Pinpoint the cell where the given text exists, returning its (x, y) midpoint coordinate. 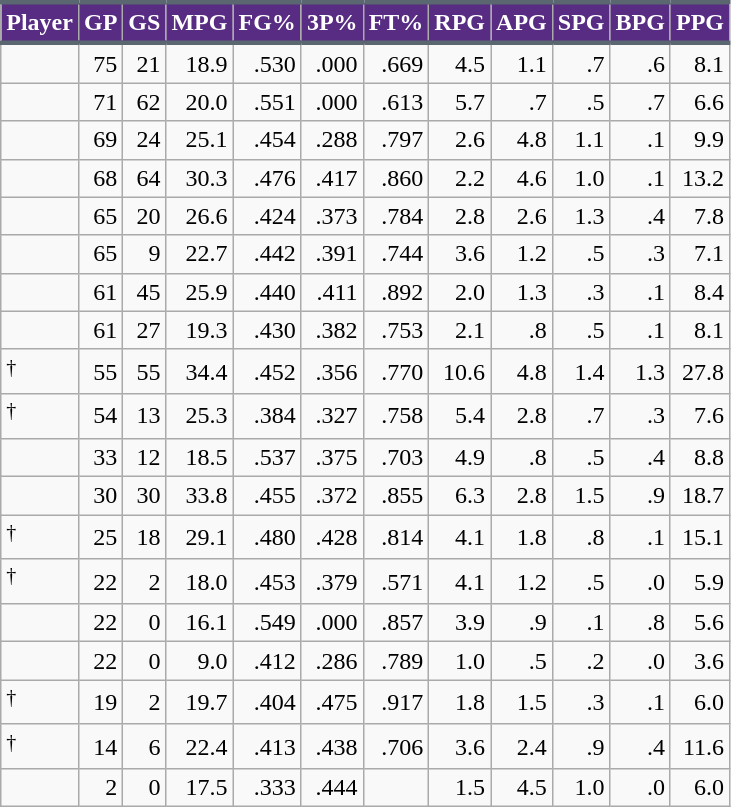
.452 (267, 372)
7.6 (700, 416)
5.4 (460, 416)
.373 (332, 216)
.6 (640, 63)
2.1 (460, 330)
.855 (396, 495)
25.3 (200, 416)
12 (144, 457)
.475 (332, 702)
4.6 (522, 178)
68 (100, 178)
18.0 (200, 582)
15.1 (700, 538)
.424 (267, 216)
.476 (267, 178)
19.3 (200, 330)
.442 (267, 254)
.382 (332, 330)
.551 (267, 102)
1.4 (581, 372)
2.2 (460, 178)
GS (144, 22)
11.6 (700, 746)
Player (40, 22)
19.7 (200, 702)
.391 (332, 254)
.444 (332, 788)
9 (144, 254)
.814 (396, 538)
18.9 (200, 63)
18 (144, 538)
.453 (267, 582)
24 (144, 140)
25 (100, 538)
3P% (332, 22)
54 (100, 416)
.286 (332, 661)
.753 (396, 330)
SPG (581, 22)
26.6 (200, 216)
22.7 (200, 254)
7.1 (700, 254)
19 (100, 702)
.333 (267, 788)
5.6 (700, 623)
27 (144, 330)
.327 (332, 416)
FT% (396, 22)
FG% (267, 22)
BPG (640, 22)
.455 (267, 495)
GP (100, 22)
.417 (332, 178)
.430 (267, 330)
.440 (267, 292)
.770 (396, 372)
6 (144, 746)
.375 (332, 457)
21 (144, 63)
27.8 (700, 372)
.857 (396, 623)
2.0 (460, 292)
.412 (267, 661)
.758 (396, 416)
.797 (396, 140)
MPG (200, 22)
.384 (267, 416)
62 (144, 102)
30.3 (200, 178)
20.0 (200, 102)
PPG (700, 22)
22.4 (200, 746)
.703 (396, 457)
.917 (396, 702)
20 (144, 216)
.379 (332, 582)
APG (522, 22)
.428 (332, 538)
.789 (396, 661)
.454 (267, 140)
4.9 (460, 457)
.2 (581, 661)
6.6 (700, 102)
10.6 (460, 372)
71 (100, 102)
2.4 (522, 746)
.613 (396, 102)
RPG (460, 22)
8.4 (700, 292)
25.9 (200, 292)
33 (100, 457)
18.7 (700, 495)
.288 (332, 140)
3.9 (460, 623)
33.8 (200, 495)
64 (144, 178)
75 (100, 63)
45 (144, 292)
25.1 (200, 140)
29.1 (200, 538)
18.5 (200, 457)
.411 (332, 292)
.537 (267, 457)
13.2 (700, 178)
9.9 (700, 140)
.549 (267, 623)
34.4 (200, 372)
.372 (332, 495)
.744 (396, 254)
.571 (396, 582)
7.8 (700, 216)
16.1 (200, 623)
.438 (332, 746)
.404 (267, 702)
9.0 (200, 661)
.860 (396, 178)
17.5 (200, 788)
.413 (267, 746)
5.9 (700, 582)
.356 (332, 372)
14 (100, 746)
8.8 (700, 457)
.706 (396, 746)
.480 (267, 538)
.892 (396, 292)
.669 (396, 63)
5.7 (460, 102)
69 (100, 140)
.784 (396, 216)
13 (144, 416)
6.3 (460, 495)
.530 (267, 63)
